Scan for the cell matching the given text and deliver its [x, y] coordinate at center. 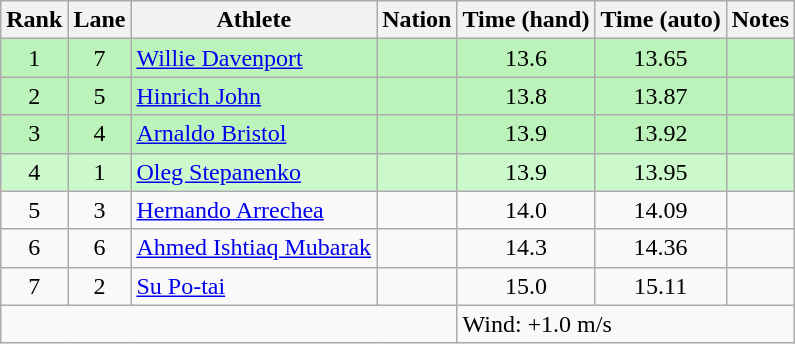
13.95 [660, 172]
13.8 [526, 96]
14.3 [526, 248]
Time (auto) [660, 20]
15.11 [660, 286]
Rank [34, 20]
Notes [760, 20]
13.65 [660, 58]
13.87 [660, 96]
15.0 [526, 286]
Lane [100, 20]
Athlete [254, 20]
Arnaldo Bristol [254, 134]
13.92 [660, 134]
Wind: +1.0 m/s [626, 324]
Nation [417, 20]
Willie Davenport [254, 58]
Su Po-tai [254, 286]
14.09 [660, 210]
Hinrich John [254, 96]
Ahmed Ishtiaq Mubarak [254, 248]
14.36 [660, 248]
Hernando Arrechea [254, 210]
Oleg Stepanenko [254, 172]
14.0 [526, 210]
13.6 [526, 58]
Time (hand) [526, 20]
